Return the (X, Y) coordinate for the center point of the cell that contains the specified text.  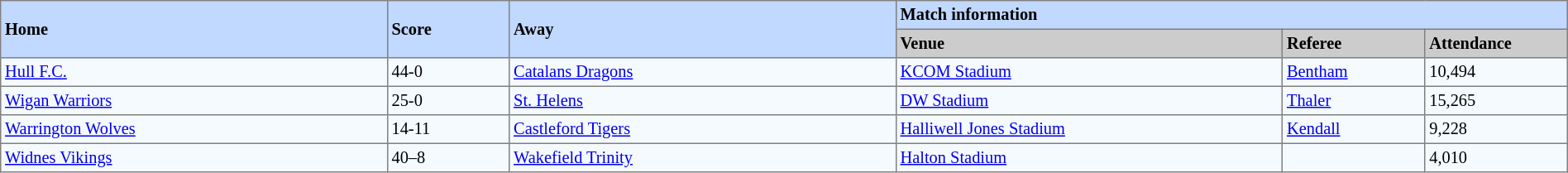
Castleford Tigers (703, 129)
9,228 (1496, 129)
10,494 (1496, 72)
Match information (1231, 15)
Away (703, 30)
Bentham (1354, 72)
Kendall (1354, 129)
25-0 (448, 100)
15,265 (1496, 100)
Halliwell Jones Stadium (1088, 129)
4,010 (1496, 157)
Wakefield Trinity (703, 157)
Hull F.C. (194, 72)
Catalans Dragons (703, 72)
14-11 (448, 129)
Referee (1354, 43)
Wigan Warriors (194, 100)
Venue (1088, 43)
Halton Stadium (1088, 157)
Thaler (1354, 100)
40–8 (448, 157)
St. Helens (703, 100)
Attendance (1496, 43)
DW Stadium (1088, 100)
KCOM Stadium (1088, 72)
Widnes Vikings (194, 157)
44-0 (448, 72)
Home (194, 30)
Warrington Wolves (194, 129)
Score (448, 30)
